Detect which cell encompasses the target text, then output its [x, y] center coordinate. 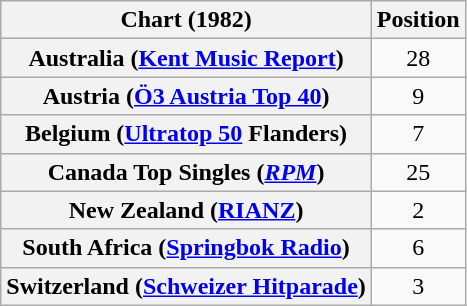
New Zealand (RIANZ) [186, 210]
9 [418, 96]
25 [418, 172]
Switzerland (Schweizer Hitparade) [186, 286]
6 [418, 248]
2 [418, 210]
Austria (Ö3 Austria Top 40) [186, 96]
Chart (1982) [186, 20]
3 [418, 286]
Position [418, 20]
Australia (Kent Music Report) [186, 58]
Belgium (Ultratop 50 Flanders) [186, 134]
Canada Top Singles (RPM) [186, 172]
28 [418, 58]
South Africa (Springbok Radio) [186, 248]
7 [418, 134]
